Provide the (X, Y) coordinate of the cell's center where the given text is located.  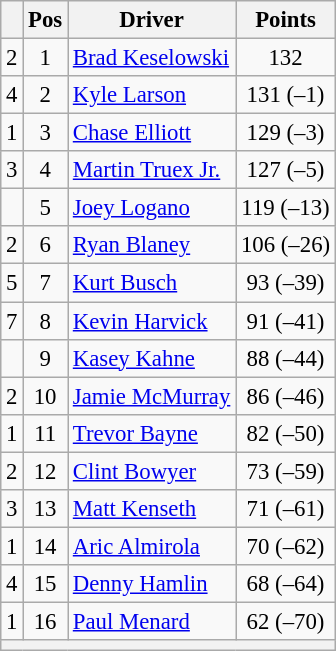
88 (–44) (286, 358)
14 (46, 546)
10 (46, 396)
11 (46, 433)
Jamie McMurray (152, 396)
Trevor Bayne (152, 433)
Ryan Blaney (152, 245)
62 (–70) (286, 621)
129 (–3) (286, 133)
8 (46, 321)
106 (–26) (286, 245)
Pos (46, 20)
Kurt Busch (152, 283)
Brad Keselowski (152, 58)
73 (–59) (286, 471)
Joey Logano (152, 208)
91 (–41) (286, 321)
Kasey Kahne (152, 358)
Paul Menard (152, 621)
70 (–62) (286, 546)
Clint Bowyer (152, 471)
127 (–5) (286, 170)
12 (46, 471)
15 (46, 584)
Martin Truex Jr. (152, 170)
132 (286, 58)
16 (46, 621)
Denny Hamlin (152, 584)
Aric Almirola (152, 546)
13 (46, 509)
6 (46, 245)
Chase Elliott (152, 133)
9 (46, 358)
119 (–13) (286, 208)
82 (–50) (286, 433)
Kyle Larson (152, 95)
Driver (152, 20)
Matt Kenseth (152, 509)
93 (–39) (286, 283)
71 (–61) (286, 509)
68 (–64) (286, 584)
Points (286, 20)
86 (–46) (286, 396)
131 (–1) (286, 95)
Kevin Harvick (152, 321)
